Extract the [x, y] coordinate from the center of the cell holding the provided text.  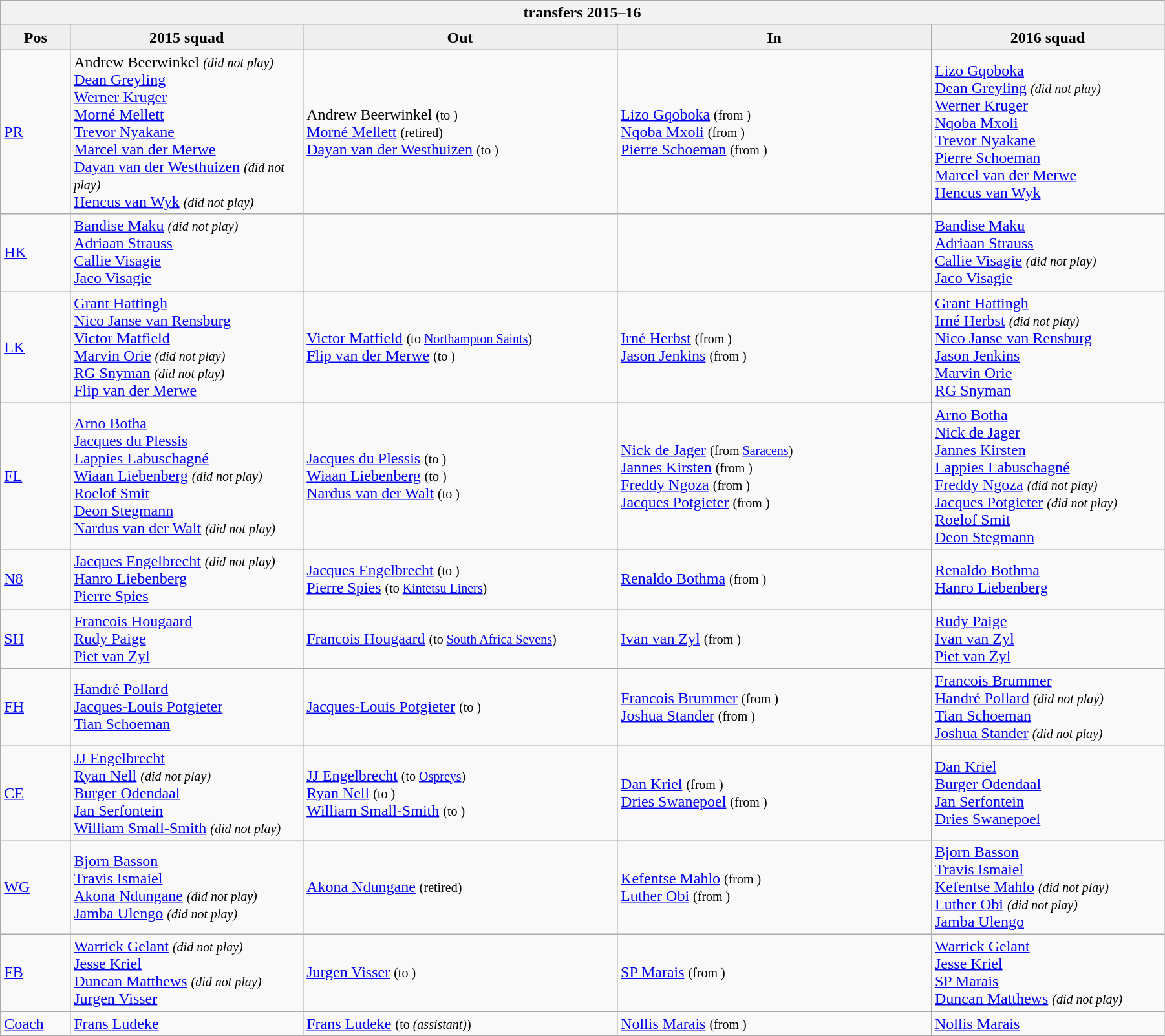
Irné Herbst (from ) Jason Jenkins (from ) [775, 346]
Bjorn BassonTravis IsmaielKefentse Mahlo (did not play)Luther Obi (did not play)Jamba Ulengo [1047, 887]
Renaldo BothmaHanro Liebenberg [1047, 579]
FL [36, 476]
Out [460, 37]
Renaldo Bothma (from ) [775, 579]
Bandise Maku (did not play)Adriaan StraussCallie VisagieJaco Visagie [187, 252]
Jacques-Louis Potgieter (to ) [460, 707]
Kefentse Mahlo (from ) Luther Obi (from ) [775, 887]
transfers 2015–16 [582, 13]
Arno BothaNick de JagerJannes KirstenLappies LabuschagnéFreddy Ngoza (did not play)Jacques Potgieter (did not play)Roelof SmitDeon Stegmann [1047, 476]
Francois BrummerHandré Pollard (did not play)Tian SchoemanJoshua Stander (did not play) [1047, 707]
Jurgen Visser (to ) [460, 972]
Jacques Engelbrecht (did not play)Hanro LiebenbergPierre Spies [187, 579]
2016 squad [1047, 37]
CE [36, 792]
Rudy PaigeIvan van ZylPiet van Zyl [1047, 639]
SP Marais (from ) [775, 972]
Warrick Gelant (did not play)Jesse KrielDuncan Matthews (did not play)Jurgen Visser [187, 972]
Handré PollardJacques-Louis PotgieterTian Schoeman [187, 707]
Francois Hougaard (to South Africa Sevens) [460, 639]
Lizo Gqoboka (from ) Nqoba Mxoli (from ) Pierre Schoeman (from ) [775, 132]
Dan Kriel (from ) Dries Swanepoel (from ) [775, 792]
Akona Ndungane (retired) [460, 887]
PR [36, 132]
Francois HougaardRudy PaigePiet van Zyl [187, 639]
FB [36, 972]
Arno BothaJacques du PlessisLappies LabuschagnéWiaan Liebenberg (did not play)Roelof SmitDeon StegmannNardus van der Walt (did not play) [187, 476]
Victor Matfield (to Northampton Saints) Flip van der Merwe (to ) [460, 346]
Dan KrielBurger OdendaalJan SerfonteinDries Swanepoel [1047, 792]
JJ Engelbrecht (to Ospreys) Ryan Nell (to ) William Small-Smith (to ) [460, 792]
HK [36, 252]
WG [36, 887]
2015 squad [187, 37]
Jacques Engelbrecht (to ) Pierre Spies (to Kintetsu Liners) [460, 579]
Ivan van Zyl (from ) [775, 639]
Grant HattinghNico Janse van RensburgVictor MatfieldMarvin Orie (did not play)RG Snyman (did not play)Flip van der Merwe [187, 346]
Bjorn BassonTravis IsmaielAkona Ndungane (did not play)Jamba Ulengo (did not play) [187, 887]
FH [36, 707]
Pos [36, 37]
Lizo GqobokaDean Greyling (did not play)Werner KrugerNqoba MxoliTrevor NyakanePierre SchoemanMarcel van der MerweHencus van Wyk [1047, 132]
Grant HattinghIrné Herbst (did not play)Nico Janse van RensburgJason JenkinsMarvin OrieRG Snyman [1047, 346]
Andrew Beerwinkel (to ) Morné Mellett (retired) Dayan van der Westhuizen (to ) [460, 132]
Francois Brummer (from ) Joshua Stander (from ) [775, 707]
LK [36, 346]
Bandise MakuAdriaan StraussCallie Visagie (did not play)Jaco Visagie [1047, 252]
Nollis Marais (from ) [775, 1023]
JJ EngelbrechtRyan Nell (did not play)Burger OdendaalJan SerfonteinWilliam Small-Smith (did not play) [187, 792]
SH [36, 639]
N8 [36, 579]
In [775, 37]
Jacques du Plessis (to ) Wiaan Liebenberg (to ) Nardus van der Walt (to ) [460, 476]
Coach [36, 1023]
Warrick GelantJesse KrielSP MaraisDuncan Matthews (did not play) [1047, 972]
Nollis Marais [1047, 1023]
Frans Ludeke [187, 1023]
Nick de Jager (from Saracens) Jannes Kirsten (from ) Freddy Ngoza (from ) Jacques Potgieter (from ) [775, 476]
Frans Ludeke (to (assistant)) [460, 1023]
